Identify which cell holds the provided text, then report its [X, Y] central coordinate. 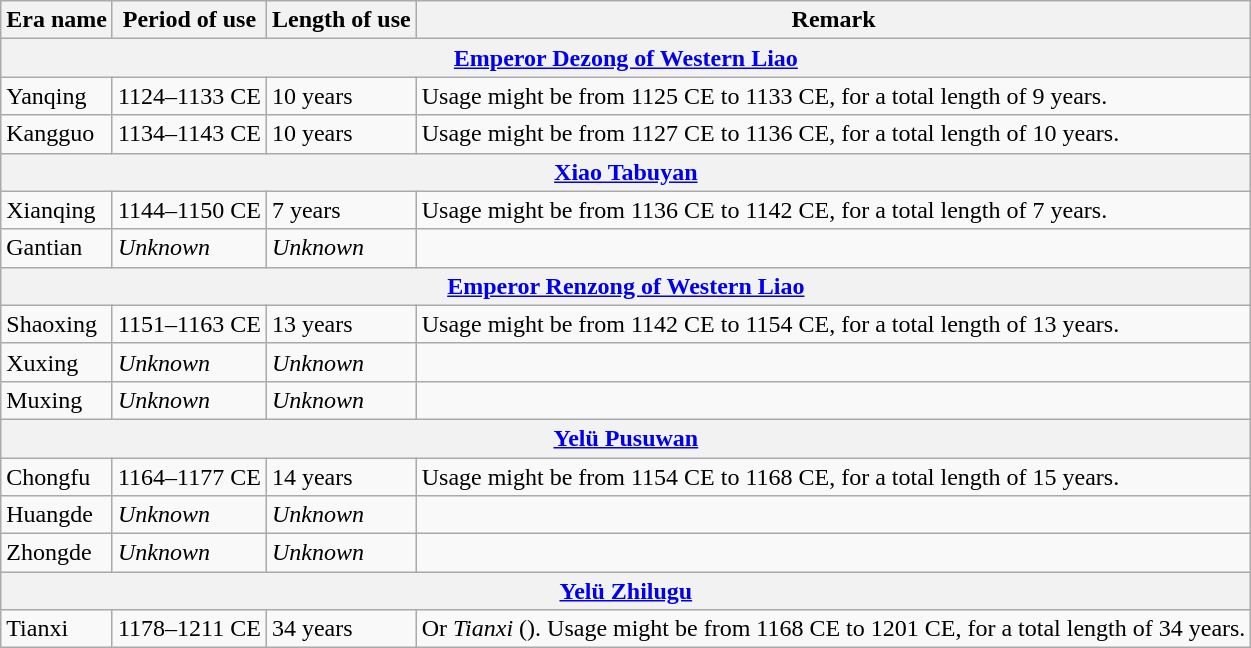
Usage might be from 1125 CE to 1133 CE, for a total length of 9 years. [834, 96]
Or Tianxi (). Usage might be from 1168 CE to 1201 CE, for a total length of 34 years. [834, 629]
Yelü Zhilugu [626, 591]
Usage might be from 1142 CE to 1154 CE, for a total length of 13 years. [834, 324]
1134–1143 CE [189, 134]
7 years [341, 210]
Usage might be from 1127 CE to 1136 CE, for a total length of 10 years. [834, 134]
Emperor Dezong of Western Liao [626, 58]
1144–1150 CE [189, 210]
Gantian [57, 248]
Yanqing [57, 96]
Shaoxing [57, 324]
13 years [341, 324]
Yelü Pusuwan [626, 438]
Kangguo [57, 134]
34 years [341, 629]
Zhongde [57, 553]
1178–1211 CE [189, 629]
1124–1133 CE [189, 96]
1164–1177 CE [189, 477]
Emperor Renzong of Western Liao [626, 286]
Xuxing [57, 362]
Xianqing [57, 210]
Era name [57, 20]
Usage might be from 1154 CE to 1168 CE, for a total length of 15 years. [834, 477]
Length of use [341, 20]
Tianxi [57, 629]
Remark [834, 20]
1151–1163 CE [189, 324]
Period of use [189, 20]
14 years [341, 477]
Chongfu [57, 477]
Muxing [57, 400]
Huangde [57, 515]
Xiao Tabuyan [626, 172]
Usage might be from 1136 CE to 1142 CE, for a total length of 7 years. [834, 210]
